Locate the cell with the specified text and output its [x, y] center coordinate. 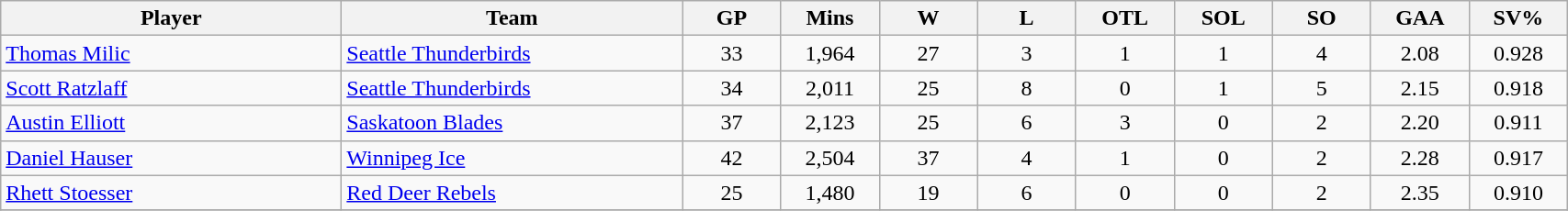
OTL [1124, 18]
2,011 [830, 88]
2.08 [1420, 53]
2.15 [1420, 88]
42 [731, 158]
1,480 [830, 193]
Team [513, 18]
34 [731, 88]
L [1027, 18]
Daniel Hauser [171, 158]
8 [1027, 88]
Scott Ratzlaff [171, 88]
2.20 [1420, 123]
2,504 [830, 158]
27 [928, 53]
Red Deer Rebels [513, 193]
Austin Elliott [171, 123]
0.917 [1517, 158]
0.918 [1517, 88]
2.28 [1420, 158]
5 [1321, 88]
0.928 [1517, 53]
Mins [830, 18]
2,123 [830, 123]
Player [171, 18]
Thomas Milic [171, 53]
0.910 [1517, 193]
GP [731, 18]
33 [731, 53]
2.35 [1420, 193]
GAA [1420, 18]
Saskatoon Blades [513, 123]
0.911 [1517, 123]
1,964 [830, 53]
Winnipeg Ice [513, 158]
SO [1321, 18]
SV% [1517, 18]
W [928, 18]
Rhett Stoesser [171, 193]
SOL [1224, 18]
19 [928, 193]
